For the text-containing cell, return its midpoint in (X, Y) coordinate format. 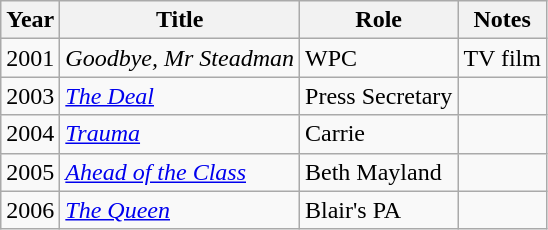
2003 (30, 96)
Year (30, 20)
Blair's PA (379, 210)
WPC (379, 58)
The Queen (180, 210)
2005 (30, 172)
TV film (502, 58)
2006 (30, 210)
Title (180, 20)
2001 (30, 58)
Beth Mayland (379, 172)
Ahead of the Class (180, 172)
Carrie (379, 134)
Trauma (180, 134)
Role (379, 20)
2004 (30, 134)
Press Secretary (379, 96)
The Deal (180, 96)
Goodbye, Mr Steadman (180, 58)
Notes (502, 20)
